Scan for the cell matching the given text and deliver its (X, Y) coordinate at center. 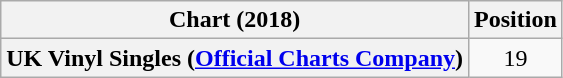
Position (516, 20)
Chart (2018) (235, 20)
19 (516, 58)
UK Vinyl Singles (Official Charts Company) (235, 58)
